Return the [x, y] coordinate for the center point of the cell that contains the specified text.  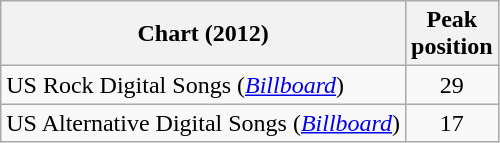
Peakposition [452, 34]
17 [452, 123]
US Rock Digital Songs (Billboard) [204, 85]
US Alternative Digital Songs (Billboard) [204, 123]
Chart (2012) [204, 34]
29 [452, 85]
